Determine the (X, Y) coordinate at the center of the cell enclosing the given text.  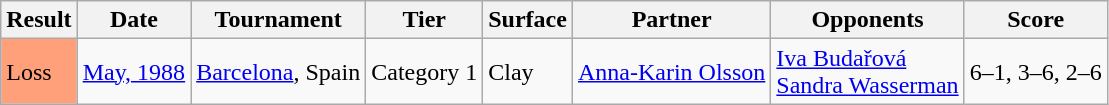
Score (1036, 20)
Anna-Karin Olsson (671, 72)
Clay (528, 72)
Barcelona, Spain (278, 72)
Iva Budařová Sandra Wasserman (868, 72)
Tournament (278, 20)
Partner (671, 20)
Tier (424, 20)
6–1, 3–6, 2–6 (1036, 72)
Loss (39, 72)
Category 1 (424, 72)
Surface (528, 20)
Date (134, 20)
Result (39, 20)
Opponents (868, 20)
May, 1988 (134, 72)
